Return [x, y] of the center of cell containing provided text 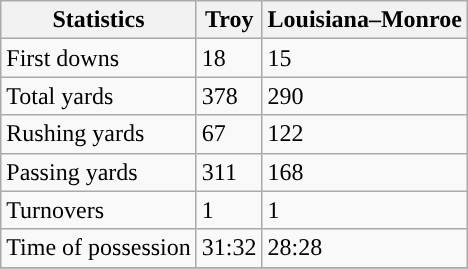
168 [364, 172]
122 [364, 134]
31:32 [229, 248]
Total yards [99, 96]
Rushing yards [99, 134]
Louisiana–Monroe [364, 20]
First downs [99, 58]
311 [229, 172]
Time of possession [99, 248]
18 [229, 58]
290 [364, 96]
28:28 [364, 248]
67 [229, 134]
Troy [229, 20]
Statistics [99, 20]
15 [364, 58]
378 [229, 96]
Passing yards [99, 172]
Turnovers [99, 210]
